Provide the (x, y) coordinate of the cell's center where the given text is located.  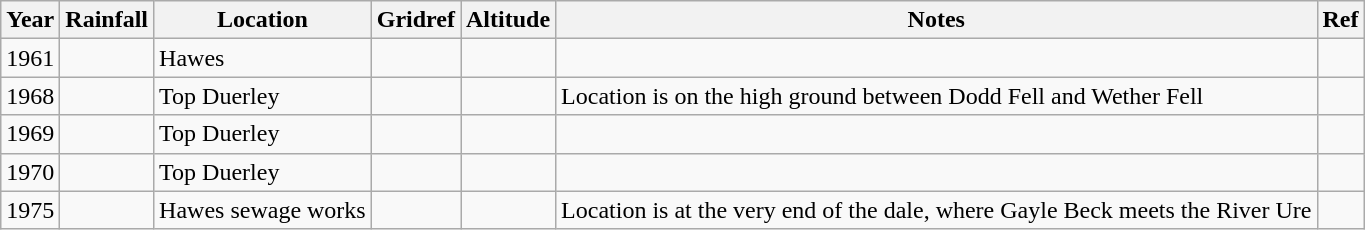
1969 (30, 134)
Altitude (508, 20)
Hawes (263, 58)
1970 (30, 172)
Location is at the very end of the dale, where Gayle Beck meets the River Ure (936, 210)
1975 (30, 210)
Year (30, 20)
Notes (936, 20)
Gridref (416, 20)
Ref (1340, 20)
Location is on the high ground between Dodd Fell and Wether Fell (936, 96)
Location (263, 20)
1968 (30, 96)
Rainfall (107, 20)
1961 (30, 58)
Hawes sewage works (263, 210)
